From the cell containing the given text, extract its center point as [x, y] coordinate. 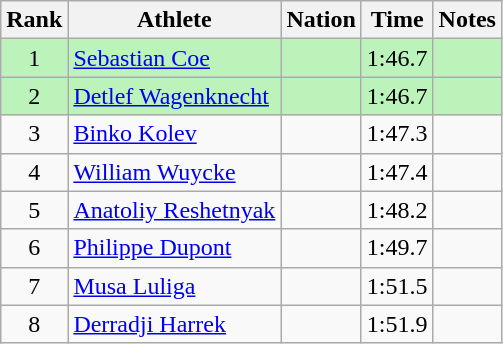
William Wuycke [174, 172]
2 [34, 96]
Athlete [174, 20]
Nation [321, 20]
1 [34, 58]
1:51.5 [397, 286]
6 [34, 248]
Binko Kolev [174, 134]
7 [34, 286]
4 [34, 172]
Musa Luliga [174, 286]
Rank [34, 20]
Philippe Dupont [174, 248]
5 [34, 210]
1:47.4 [397, 172]
Sebastian Coe [174, 58]
1:48.2 [397, 210]
Notes [467, 20]
Anatoliy Reshetnyak [174, 210]
Detlef Wagenknecht [174, 96]
1:49.7 [397, 248]
Time [397, 20]
3 [34, 134]
Derradji Harrek [174, 324]
1:47.3 [397, 134]
8 [34, 324]
1:51.9 [397, 324]
